Determine the (X, Y) coordinate at the center of the cell enclosing the given text.  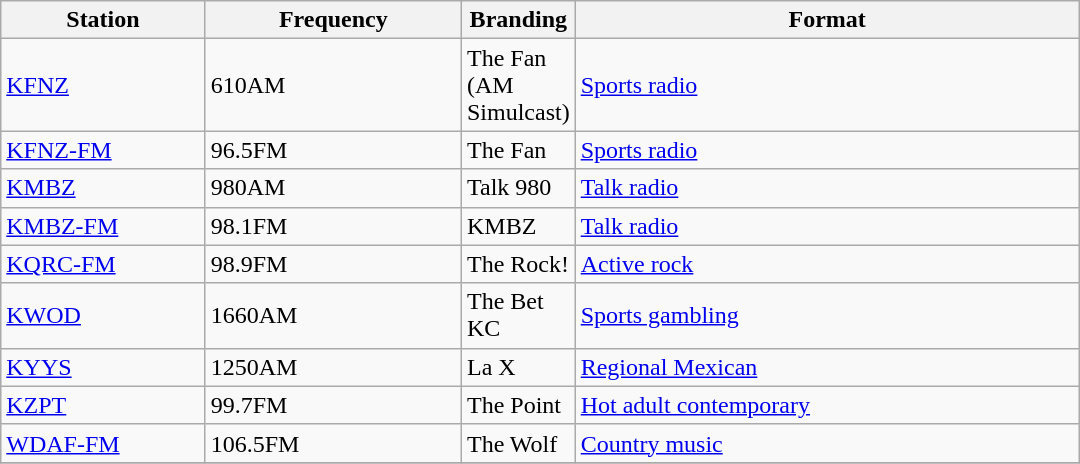
The Fan (AM Simulcast) (518, 85)
The Point (518, 405)
Branding (518, 20)
The Fan (518, 150)
KWOD (103, 316)
610AM (333, 85)
KYYS (103, 367)
KZPT (103, 405)
98.1FM (333, 226)
The Wolf (518, 443)
The Rock! (518, 264)
The Bet KC (518, 316)
1250AM (333, 367)
106.5FM (333, 443)
Active rock (827, 264)
WDAF-FM (103, 443)
Talk 980 (518, 188)
96.5FM (333, 150)
La X (518, 367)
980AM (333, 188)
KFNZ (103, 85)
Frequency (333, 20)
KFNZ-FM (103, 150)
KMBZ-FM (103, 226)
Format (827, 20)
98.9FM (333, 264)
Regional Mexican (827, 367)
KQRC-FM (103, 264)
99.7FM (333, 405)
Sports gambling (827, 316)
1660AM (333, 316)
Country music (827, 443)
Station (103, 20)
Hot adult contemporary (827, 405)
